Scan for the cell matching the given text and deliver its (x, y) coordinate at center. 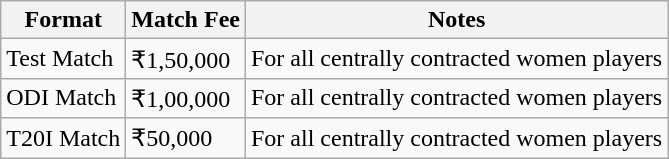
T20I Match (64, 138)
₹1,50,000 (186, 59)
ODI Match (64, 98)
Format (64, 20)
₹1,00,000 (186, 98)
Match Fee (186, 20)
Notes (456, 20)
₹50,000 (186, 138)
Test Match (64, 59)
